For the text-containing cell, return its midpoint in (x, y) coordinate format. 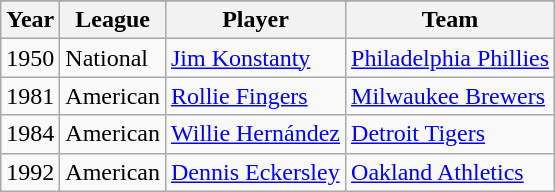
Jim Konstanty (255, 58)
Rollie Fingers (255, 96)
Milwaukee Brewers (450, 96)
Oakland Athletics (450, 172)
1992 (30, 172)
Year (30, 20)
1950 (30, 58)
Dennis Eckersley (255, 172)
1984 (30, 134)
Philadelphia Phillies (450, 58)
National (113, 58)
1981 (30, 96)
Willie Hernández (255, 134)
Team (450, 20)
Detroit Tigers (450, 134)
League (113, 20)
Player (255, 20)
